Identify which cell holds the provided text, then report its [X, Y] central coordinate. 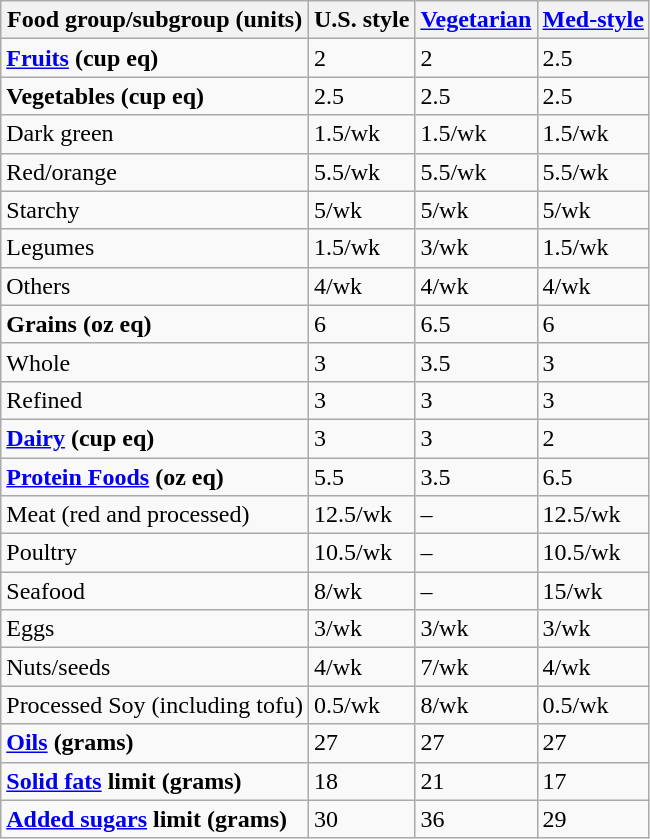
Meat (red and processed) [155, 515]
21 [476, 781]
Vegetarian [476, 20]
Refined [155, 400]
18 [361, 781]
17 [593, 781]
Dark green [155, 134]
Solid fats limit (grams) [155, 781]
Starchy [155, 210]
36 [476, 819]
7/wk [476, 667]
Seafood [155, 591]
Added sugars limit (grams) [155, 819]
Others [155, 286]
Legumes [155, 248]
Dairy (cup eq) [155, 438]
5.5 [361, 477]
Oils (grams) [155, 743]
U.S. style [361, 20]
Protein Foods (oz eq) [155, 477]
Eggs [155, 629]
Processed Soy (including tofu) [155, 705]
Vegetables (cup eq) [155, 96]
Med-style [593, 20]
15/wk [593, 591]
Poultry [155, 553]
Whole [155, 362]
Nuts/seeds [155, 667]
Food group/subgroup (units) [155, 20]
Fruits (cup eq) [155, 58]
Red/orange [155, 172]
Grains (oz eq) [155, 324]
30 [361, 819]
29 [593, 819]
